For the text-containing cell, return its midpoint in [x, y] coordinate format. 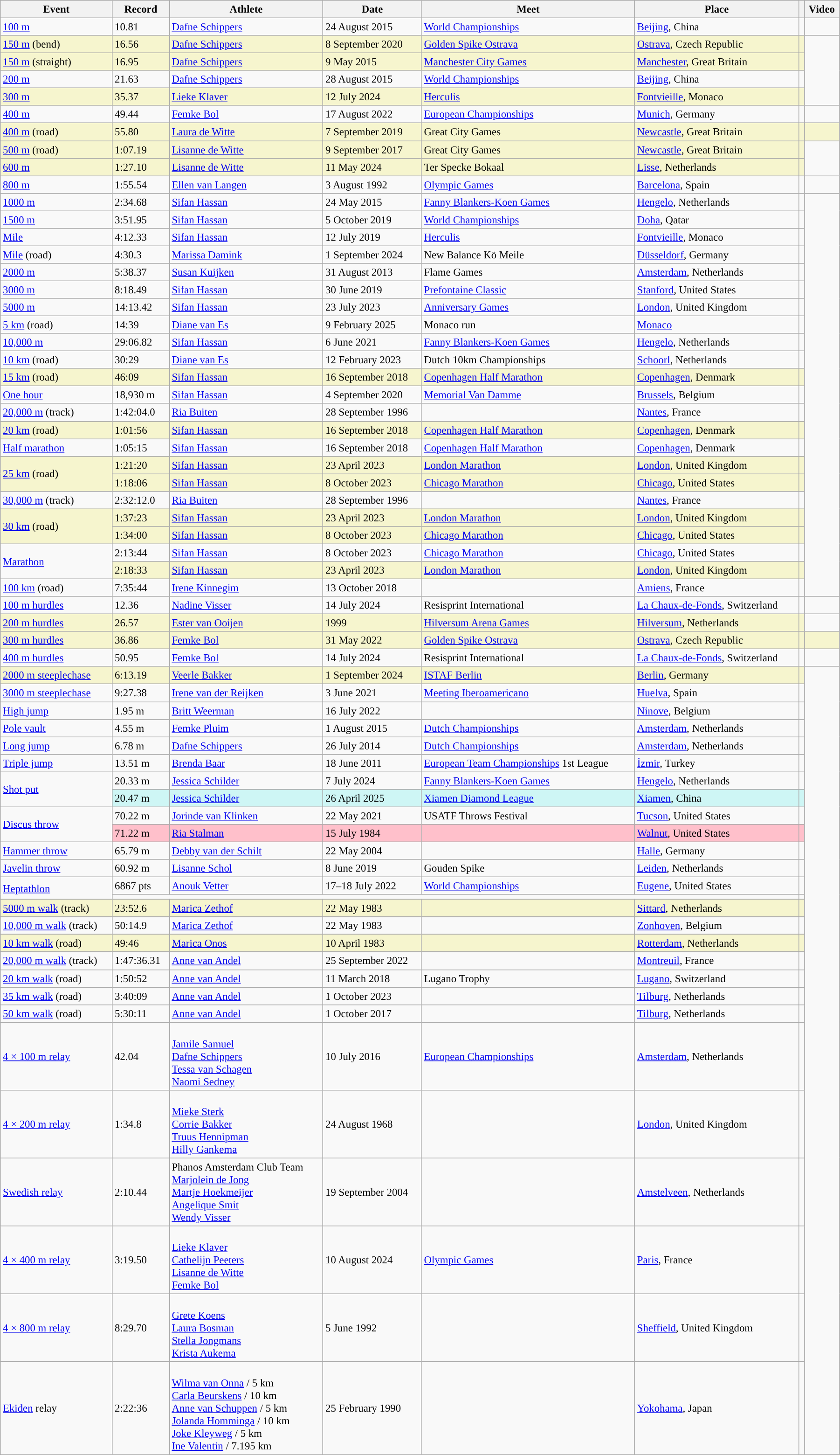
ISTAF Berlin [528, 676]
10,000 m [56, 342]
2000 m [56, 272]
13 October 2018 [372, 588]
21.63 [141, 79]
Munich, Germany [716, 114]
2:22:36 [141, 1408]
1:50:52 [141, 978]
65.79 m [141, 851]
Date [372, 9]
20.47 m [141, 798]
5000 m [56, 307]
Yokohama, Japan [716, 1408]
15 July 1984 [372, 833]
4 × 400 m relay [56, 1260]
Doha, Qatar [716, 220]
Meeting Iberoamericano [528, 693]
16 July 2022 [372, 711]
Gouden Spike [528, 868]
Javelin throw [56, 868]
150 m (straight) [56, 62]
USATF Throws Festival [528, 816]
Monaco run [528, 325]
Brussels, Belgium [716, 395]
30 June 2019 [372, 290]
9:27.38 [141, 693]
5:38.37 [141, 272]
300 m hurdles [56, 640]
Mile (road) [56, 255]
29:06.82 [141, 342]
18 June 2011 [372, 763]
Ekiden relay [56, 1408]
1:18:06 [141, 483]
22 May 2004 [372, 851]
Brenda Baar [246, 763]
13.51 m [141, 763]
8:29.70 [141, 1328]
4.55 m [141, 728]
35.37 [141, 97]
Nadine Visser [246, 605]
100 m [56, 27]
150 m (bend) [56, 44]
Manchester, Great Britain [716, 62]
Zonhoven, Belgium [716, 926]
8 June 2019 [372, 868]
400 m (road) [56, 132]
Hilversum, Netherlands [716, 623]
Düsseldorf, Germany [716, 255]
2:10.44 [141, 1192]
18,930 m [141, 395]
55.80 [141, 132]
Long jump [56, 746]
5 October 2019 [372, 220]
3 August 1992 [372, 185]
Ellen van Langen [246, 185]
10 July 2016 [372, 1056]
10 km walk (road) [56, 943]
3000 m steeplechase [56, 693]
5:30:11 [141, 1013]
4 × 100 m relay [56, 1056]
3 June 2021 [372, 693]
Xiamen Diamond League [528, 798]
Ester van Ooijen [246, 623]
1500 m [56, 220]
Susan Kuijken [246, 272]
1:37:23 [141, 518]
12 July 2019 [372, 237]
15 km (road) [56, 377]
20.33 m [141, 781]
Walnut, United States [716, 833]
10,000 m walk (track) [56, 926]
Athlete [246, 9]
Irene Kinnegim [246, 588]
16.95 [141, 62]
Half marathon [56, 448]
50 km walk (road) [56, 1013]
Triple jump [56, 763]
24 May 2015 [372, 202]
Discus throw [56, 824]
3000 m [56, 290]
Schoorl, Netherlands [716, 360]
Sheffield, United Kingdom [716, 1328]
Hilversum Arena Games [528, 623]
25 km (road) [56, 474]
Swedish relay [56, 1192]
12 February 2023 [372, 360]
42.04 [141, 1056]
7 September 2019 [372, 132]
22 May 2021 [372, 816]
50.95 [141, 658]
19 September 2004 [372, 1192]
High jump [56, 711]
24 August 2015 [372, 27]
Jamile SamuelDafne SchippersTessa van SchagenNaomi Sedney [246, 1056]
17 August 2022 [372, 114]
Dutch 10km Championships [528, 360]
European Team Championships 1st League [528, 763]
Place [716, 9]
Lugano Trophy [528, 978]
10.81 [141, 27]
1:55.54 [141, 185]
Record [141, 9]
4:30.3 [141, 255]
60.92 m [141, 868]
Huelva, Spain [716, 693]
Ninove, Belgium [716, 711]
30 km (road) [56, 526]
Prefontaine Classic [528, 290]
3:51.95 [141, 220]
4:12.33 [141, 237]
12.36 [141, 605]
2000 m steeplechase [56, 676]
1 August 2015 [372, 728]
Britt Weerman [246, 711]
46:09 [141, 377]
2:18:33 [141, 570]
Shot put [56, 789]
Berlin, Germany [716, 676]
Ter Specke Bokaal [528, 167]
20 km (road) [56, 430]
Meet [528, 9]
Event [56, 9]
Laura de Witte [246, 132]
1000 m [56, 202]
25 February 1990 [372, 1408]
10 August 2024 [372, 1260]
10 km (road) [56, 360]
31 May 2022 [372, 640]
Lisanne Schol [246, 868]
11 March 2018 [372, 978]
Irene van der Reijken [246, 693]
Hammer throw [56, 851]
Lisse, Netherlands [716, 167]
1 October 2023 [372, 996]
1.95 m [141, 711]
200 m [56, 79]
500 m (road) [56, 150]
10 April 1983 [372, 943]
Lugano, Switzerland [716, 978]
Eugene, United States [716, 886]
8:18.49 [141, 290]
Barcelona, Spain [716, 185]
49.44 [141, 114]
14:13.42 [141, 307]
İzmir, Turkey [716, 763]
Heptathlon [56, 888]
Marissa Damink [246, 255]
1:01:56 [141, 430]
Pole vault [56, 728]
Wilma van Onna / 5 kmCarla Beurskens / 10 kmAnne van Schuppen / 5 kmJolanda Homminga / 10 kmJoke Kleyweg / 5 kmIne Valentin / 7.195 km [246, 1408]
9 February 2025 [372, 325]
Tucson, United States [716, 816]
20 km walk (road) [56, 978]
71.22 m [141, 833]
Paris, France [716, 1260]
Grete KoensLaura BosmanStella JongmansKrista Aukema [246, 1328]
5 June 1992 [372, 1328]
Rotterdam, Netherlands [716, 943]
1:34:00 [141, 535]
6.78 m [141, 746]
1:07.19 [141, 150]
4 × 200 m relay [56, 1124]
8 September 2020 [372, 44]
5 km (road) [56, 325]
23:52.6 [141, 908]
49:46 [141, 943]
Lieke Klaver [246, 97]
Marica Onos [246, 943]
7:35:44 [141, 588]
Manchester City Games [528, 62]
12 July 2024 [372, 97]
Xiamen, China [716, 798]
Montreuil, France [716, 961]
30:29 [141, 360]
9 September 2017 [372, 150]
Mile [56, 237]
400 m [56, 114]
4 September 2020 [372, 395]
28 August 2015 [372, 79]
Jorinde van Klinken [246, 816]
4 × 800 m relay [56, 1328]
20,000 m walk (track) [56, 961]
Halle, Germany [716, 851]
6 June 2021 [372, 342]
1999 [372, 623]
Flame Games [528, 272]
Ria Stalman [246, 833]
800 m [56, 185]
Memorial Van Damme [528, 395]
31 August 2013 [372, 272]
5000 m walk (track) [56, 908]
100 m hurdles [56, 605]
23 July 2023 [372, 307]
9 May 2015 [372, 62]
1:05:15 [141, 448]
1:34.8 [141, 1124]
11 May 2024 [372, 167]
24 August 1968 [372, 1124]
Marathon [56, 561]
Femke Pluim [246, 728]
16.56 [141, 44]
26 July 2014 [372, 746]
35 km walk (road) [56, 996]
Leiden, Netherlands [716, 868]
50:14.9 [141, 926]
7 July 2024 [372, 781]
Anouk Vetter [246, 886]
Lieke KlaverCathelijn PeetersLisanne de WitteFemke Bol [246, 1260]
1:47:36.31 [141, 961]
400 m hurdles [56, 658]
Amiens, France [716, 588]
2:13:44 [141, 553]
25 September 2022 [372, 961]
Video [821, 9]
One hour [56, 395]
200 m hurdles [56, 623]
Mieke SterkCorrie BakkerTruus HennipmanHilly Gankema [246, 1124]
Veerle Bakker [246, 676]
26 April 2025 [372, 798]
3:19.50 [141, 1260]
6867 pts [141, 886]
New Balance Kö Meile [528, 255]
600 m [56, 167]
30,000 m (track) [56, 500]
300 m [56, 97]
26.57 [141, 623]
Monaco [716, 325]
70.22 m [141, 816]
6:13.19 [141, 676]
Debby van der Schilt [246, 851]
Sittard, Netherlands [716, 908]
100 km (road) [56, 588]
2:32:12.0 [141, 500]
Stanford, United States [716, 290]
14:39 [141, 325]
3:40:09 [141, 996]
Anniversary Games [528, 307]
Phanos Amsterdam Club TeamMarjolein de JongMartje HoekmeijerAngelique SmitWendy Visser [246, 1192]
1 October 2017 [372, 1013]
17–18 July 2022 [372, 886]
2:34.68 [141, 202]
Amstelveen, Netherlands [716, 1192]
1:42:04.0 [141, 413]
1:21:20 [141, 465]
36.86 [141, 640]
1:27.10 [141, 167]
20,000 m (track) [56, 413]
